Search for the cell housing the specified text and yield its [X, Y] center coordinate. 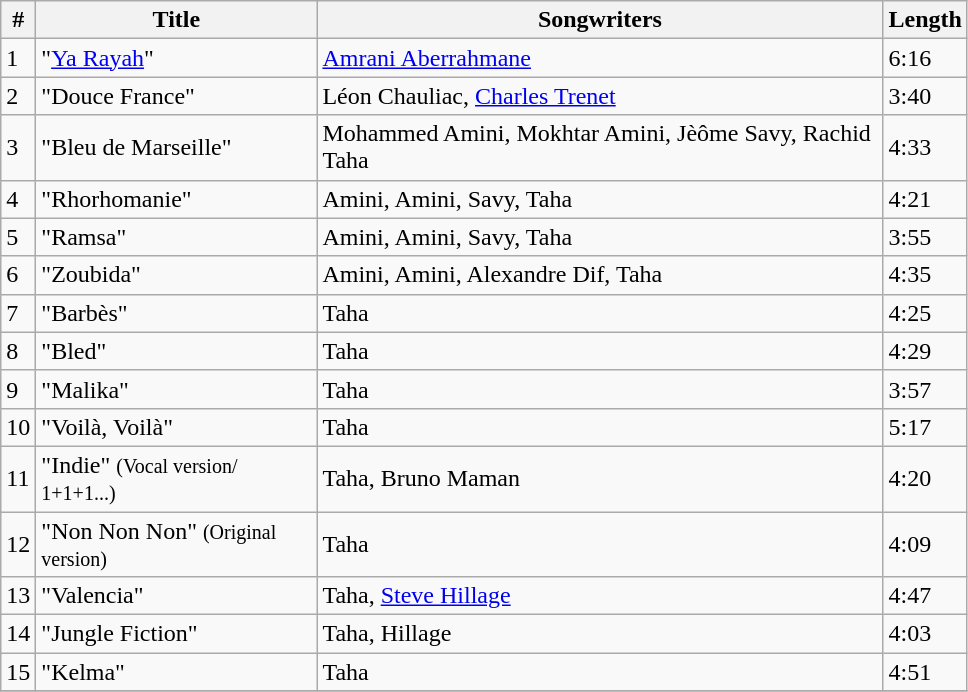
10 [18, 427]
"Ramsa" [176, 237]
"Jungle Fiction" [176, 634]
8 [18, 351]
"Ya Rayah" [176, 58]
"Bled" [176, 351]
4:35 [925, 275]
"Bleu de Marseille" [176, 148]
"Barbès" [176, 313]
4 [18, 199]
"Zoubida" [176, 275]
Length [925, 20]
"Kelma" [176, 672]
13 [18, 596]
3 [18, 148]
"Voilà, Voilà" [176, 427]
# [18, 20]
"Non Non Non" (Original version) [176, 544]
3:57 [925, 389]
9 [18, 389]
3:40 [925, 96]
Léon Chauliac, Charles Trenet [600, 96]
Taha, Steve Hillage [600, 596]
4:25 [925, 313]
Taha, Hillage [600, 634]
6:16 [925, 58]
"Malika" [176, 389]
"Indie" (Vocal version/ 1+1+1...) [176, 478]
Amrani Aberrahmane [600, 58]
5 [18, 237]
Amini, Amini, Alexandre Dif, Taha [600, 275]
4:20 [925, 478]
Mohammed Amini, Mokhtar Amini, Jèôme Savy, Rachid Taha [600, 148]
4:33 [925, 148]
5:17 [925, 427]
4:29 [925, 351]
11 [18, 478]
12 [18, 544]
6 [18, 275]
4:03 [925, 634]
14 [18, 634]
2 [18, 96]
Title [176, 20]
7 [18, 313]
1 [18, 58]
Taha, Bruno Maman [600, 478]
"Valencia" [176, 596]
"Douce France" [176, 96]
3:55 [925, 237]
15 [18, 672]
4:47 [925, 596]
Songwriters [600, 20]
4:09 [925, 544]
"Rhorhomanie" [176, 199]
4:51 [925, 672]
4:21 [925, 199]
